Locate the cell with the specified text and output its [X, Y] center coordinate. 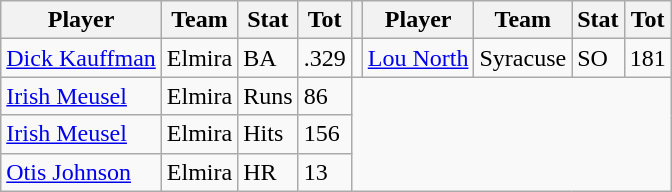
Runs [268, 96]
Hits [268, 134]
Lou North [418, 58]
Syracuse [523, 58]
HR [268, 172]
BA [268, 58]
86 [324, 96]
.329 [324, 58]
13 [324, 172]
Dick Kauffman [82, 58]
156 [324, 134]
SO [598, 58]
Otis Johnson [82, 172]
181 [648, 58]
